Pinpoint the cell where the given text exists, returning its (x, y) midpoint coordinate. 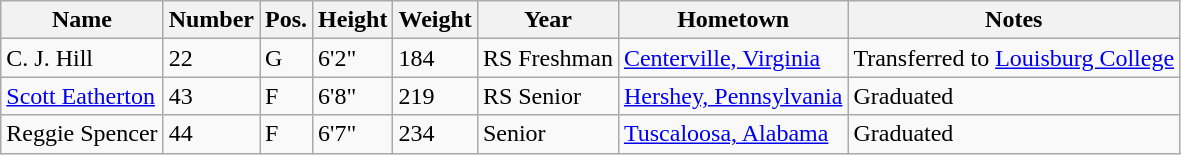
Reggie Spencer (82, 134)
Pos. (286, 20)
Hershey, Pennsylvania (732, 96)
44 (211, 134)
6'8" (353, 96)
Senior (548, 134)
Hometown (732, 20)
43 (211, 96)
C. J. Hill (82, 58)
6'2" (353, 58)
Tuscaloosa, Alabama (732, 134)
184 (435, 58)
Name (82, 20)
Transferred to Louisburg College (1014, 58)
Centerville, Virginia (732, 58)
6'7" (353, 134)
G (286, 58)
Scott Eatherton (82, 96)
RS Freshman (548, 58)
Weight (435, 20)
Number (211, 20)
RS Senior (548, 96)
219 (435, 96)
Height (353, 20)
Year (548, 20)
22 (211, 58)
Notes (1014, 20)
234 (435, 134)
